Detect which cell encompasses the target text, then output its (X, Y) center coordinate. 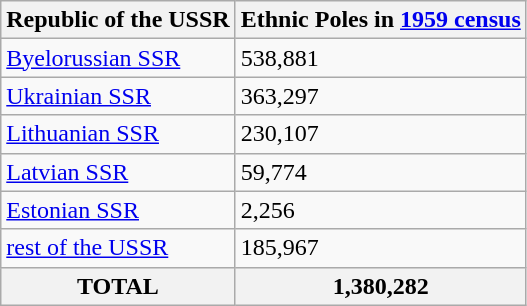
rest of the USSR (118, 248)
59,774 (380, 172)
Lithuanian SSR (118, 134)
Byelorussian SSR (118, 58)
2,256 (380, 210)
Republic of the USSR (118, 20)
Latvian SSR (118, 172)
230,107 (380, 134)
363,297 (380, 96)
Ethnic Poles in 1959 census (380, 20)
1,380,282 (380, 286)
Estonian SSR (118, 210)
538,881 (380, 58)
Ukrainian SSR (118, 96)
TOTAL (118, 286)
185,967 (380, 248)
